Extract the (x, y) coordinate from the center of the cell holding the provided text.  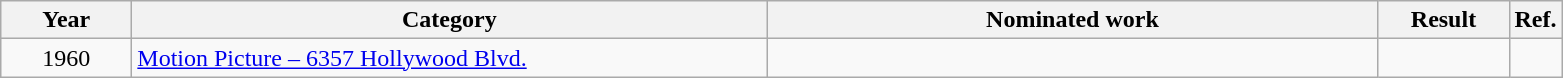
Category (450, 20)
Motion Picture – 6357 Hollywood Blvd. (450, 58)
1960 (66, 58)
Result (1444, 20)
Year (66, 20)
Ref. (1536, 20)
Nominated work (1072, 20)
